Pinpoint the cell where the given text exists, returning its (x, y) midpoint coordinate. 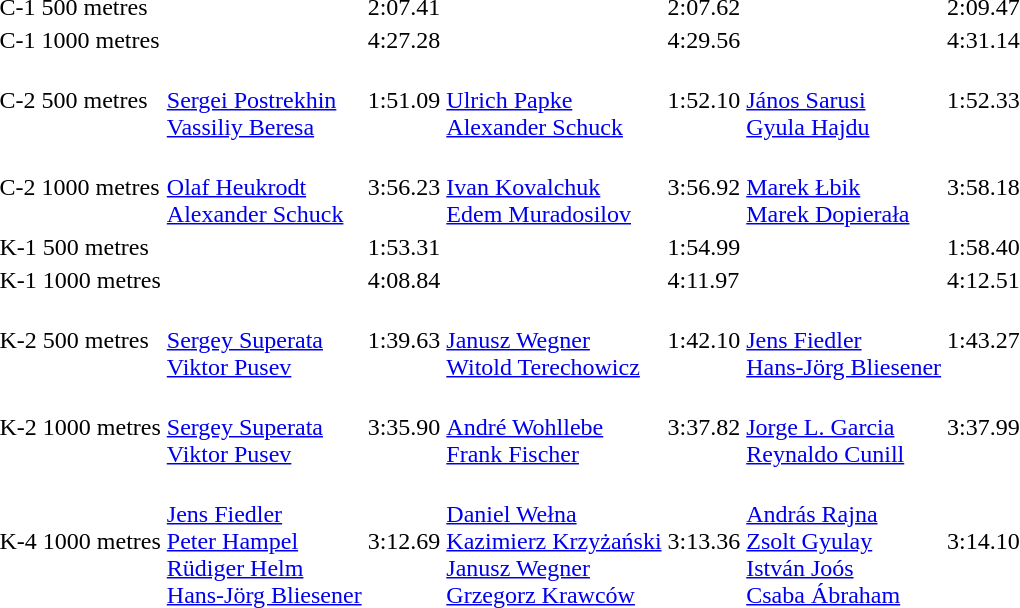
Sergei PostrekhinVassiliy Beresa (264, 100)
1:53.31 (404, 247)
3:37.82 (704, 427)
1:54.99 (704, 247)
Janusz WegnerWitold Terechowicz (554, 340)
4:08.84 (404, 280)
4:27.28 (404, 40)
1:39.63 (404, 340)
Jorge L. GarciaReynaldo Cunill (844, 427)
3:56.92 (704, 187)
Marek ŁbikMarek Dopierała (844, 187)
4:11.97 (704, 280)
3:56.23 (404, 187)
János SarusiGyula Hajdu (844, 100)
Olaf HeukrodtAlexander Schuck (264, 187)
Jens FiedlerHans-Jörg Bliesener (844, 340)
3:35.90 (404, 427)
André WohllebeFrank Fischer (554, 427)
1:51.09 (404, 100)
4:29.56 (704, 40)
1:52.10 (704, 100)
Ivan KovalchukEdem Muradosilov (554, 187)
1:42.10 (704, 340)
Ulrich PapkeAlexander Schuck (554, 100)
